From the cell containing the given text, extract its center point as [X, Y] coordinate. 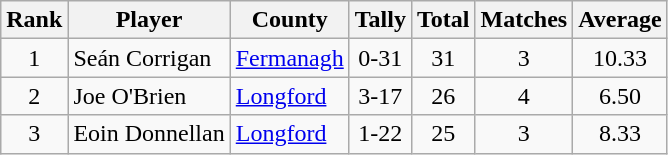
Seán Corrigan [149, 58]
Player [149, 20]
1 [34, 58]
Joe O'Brien [149, 96]
1-22 [380, 134]
Eoin Donnellan [149, 134]
County [290, 20]
8.33 [620, 134]
Total [443, 20]
3-17 [380, 96]
26 [443, 96]
0-31 [380, 58]
Fermanagh [290, 58]
4 [524, 96]
31 [443, 58]
25 [443, 134]
Rank [34, 20]
Matches [524, 20]
6.50 [620, 96]
2 [34, 96]
10.33 [620, 58]
Average [620, 20]
Tally [380, 20]
